Determine the (x, y) coordinate at the center of the cell enclosing the given text.  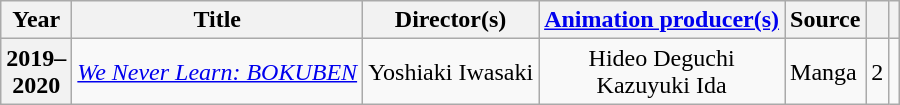
Director(s) (451, 20)
2 (878, 72)
Year (36, 20)
Hideo DeguchiKazuyuki Ida (662, 72)
2019–2020 (36, 72)
Animation producer(s) (662, 20)
Manga (826, 72)
Title (218, 20)
We Never Learn: BOKUBEN (218, 72)
Source (826, 20)
Yoshiaki Iwasaki (451, 72)
